Scan for the cell matching the given text and deliver its (X, Y) coordinate at center. 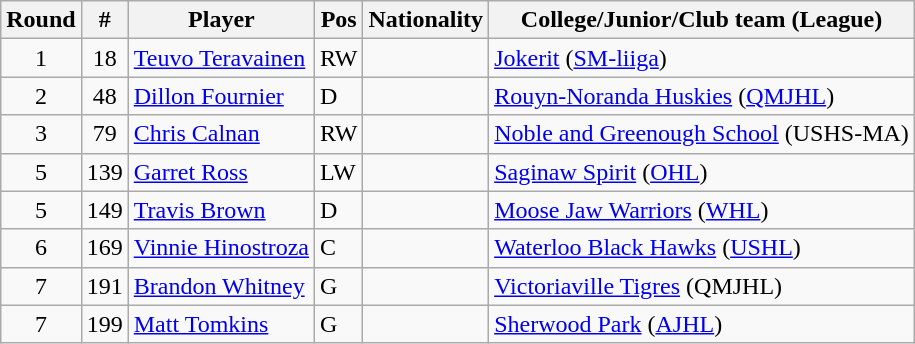
Vinnie Hinostroza (221, 248)
2 (41, 96)
Garret Ross (221, 172)
Teuvo Teravainen (221, 58)
Player (221, 20)
169 (104, 248)
1 (41, 58)
Round (41, 20)
Saginaw Spirit (OHL) (702, 172)
191 (104, 286)
Chris Calnan (221, 134)
Rouyn-Noranda Huskies (QMJHL) (702, 96)
Jokerit (SM-liiga) (702, 58)
Matt Tomkins (221, 324)
18 (104, 58)
48 (104, 96)
Moose Jaw Warriors (WHL) (702, 210)
LW (339, 172)
199 (104, 324)
6 (41, 248)
Victoriaville Tigres (QMJHL) (702, 286)
3 (41, 134)
139 (104, 172)
Travis Brown (221, 210)
College/Junior/Club team (League) (702, 20)
Dillon Fournier (221, 96)
Sherwood Park (AJHL) (702, 324)
Noble and Greenough School (USHS-MA) (702, 134)
Nationality (426, 20)
Pos (339, 20)
79 (104, 134)
C (339, 248)
Brandon Whitney (221, 286)
# (104, 20)
149 (104, 210)
Waterloo Black Hawks (USHL) (702, 248)
